Search for the cell housing the specified text and yield its [X, Y] center coordinate. 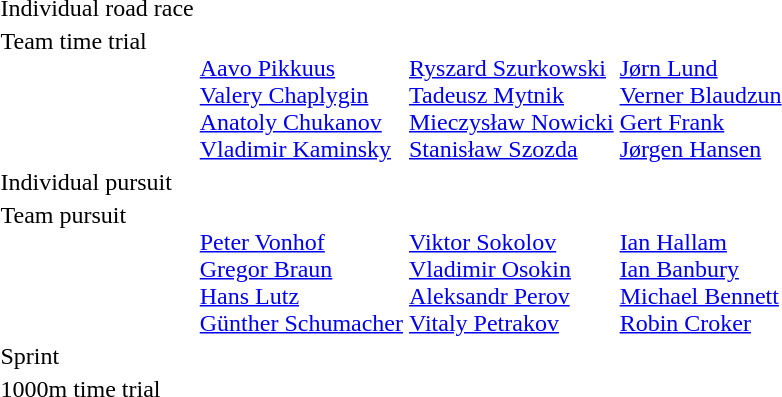
Viktor SokolovVladimir OsokinAleksandr PerovVitaly Petrakov [512, 269]
Ryszard SzurkowskiTadeusz MytnikMieczysław NowickiStanisław Szozda [512, 95]
Peter VonhofGregor BraunHans LutzGünther Schumacher [301, 269]
Aavo PikkuusValery ChaplyginAnatoly ChukanovVladimir Kaminsky [301, 95]
